Find where the given text appears and provide that cell's center as (x, y) coordinate. 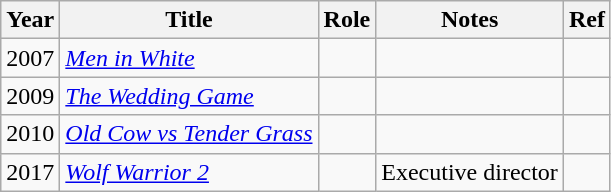
2017 (30, 172)
Ref (586, 20)
Men in White (189, 58)
Wolf Warrior 2 (189, 172)
Year (30, 20)
Role (347, 20)
2007 (30, 58)
Executive director (470, 172)
Old Cow vs Tender Grass (189, 134)
2009 (30, 96)
Title (189, 20)
Notes (470, 20)
2010 (30, 134)
The Wedding Game (189, 96)
